Scan for the cell matching the given text and deliver its [X, Y] coordinate at center. 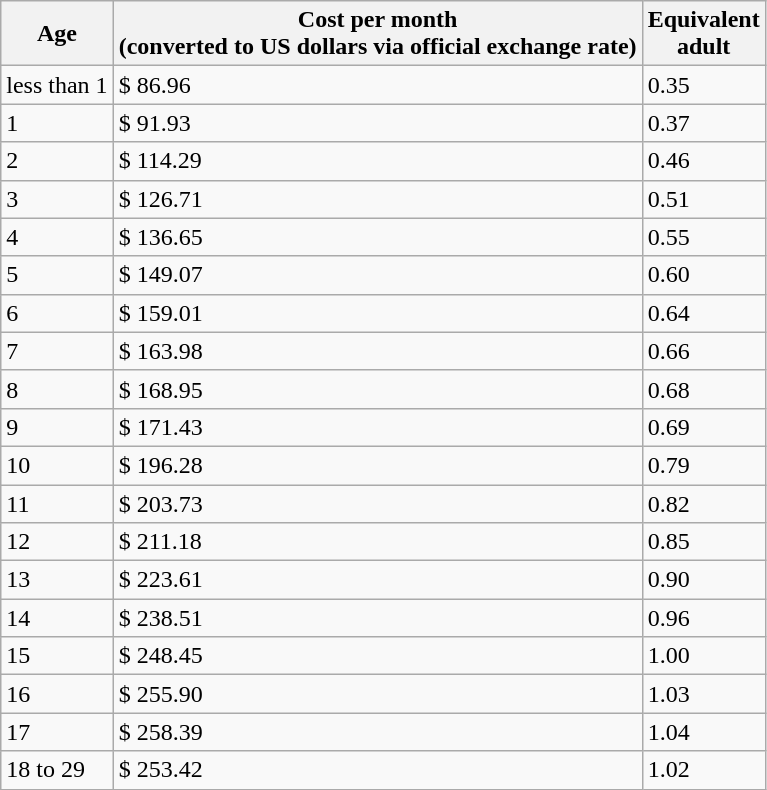
$ 203.73 [378, 503]
$ 159.01 [378, 313]
0.69 [704, 427]
$ 168.95 [378, 389]
0.64 [704, 313]
3 [57, 199]
6 [57, 313]
18 to 29 [57, 770]
$ 136.65 [378, 237]
$ 86.96 [378, 85]
$ 163.98 [378, 351]
$ 91.93 [378, 123]
$ 253.42 [378, 770]
7 [57, 351]
1.04 [704, 732]
2 [57, 161]
1.00 [704, 656]
0.51 [704, 199]
Cost per month(converted to US dollars via official exchange rate) [378, 34]
0.79 [704, 465]
16 [57, 694]
1 [57, 123]
Age [57, 34]
Equivalentadult [704, 34]
9 [57, 427]
12 [57, 542]
11 [57, 503]
$ 114.29 [378, 161]
0.55 [704, 237]
8 [57, 389]
0.68 [704, 389]
0.46 [704, 161]
5 [57, 275]
less than 1 [57, 85]
10 [57, 465]
$ 149.07 [378, 275]
15 [57, 656]
0.35 [704, 85]
0.37 [704, 123]
$ 196.28 [378, 465]
$ 255.90 [378, 694]
$ 211.18 [378, 542]
0.82 [704, 503]
$ 223.61 [378, 580]
$ 171.43 [378, 427]
$ 258.39 [378, 732]
13 [57, 580]
0.66 [704, 351]
4 [57, 237]
$ 248.45 [378, 656]
0.90 [704, 580]
0.85 [704, 542]
0.96 [704, 618]
17 [57, 732]
1.02 [704, 770]
1.03 [704, 694]
$ 238.51 [378, 618]
0.60 [704, 275]
$ 126.71 [378, 199]
14 [57, 618]
